Provide the [x, y] coordinate of the cell's center where the given text is located.  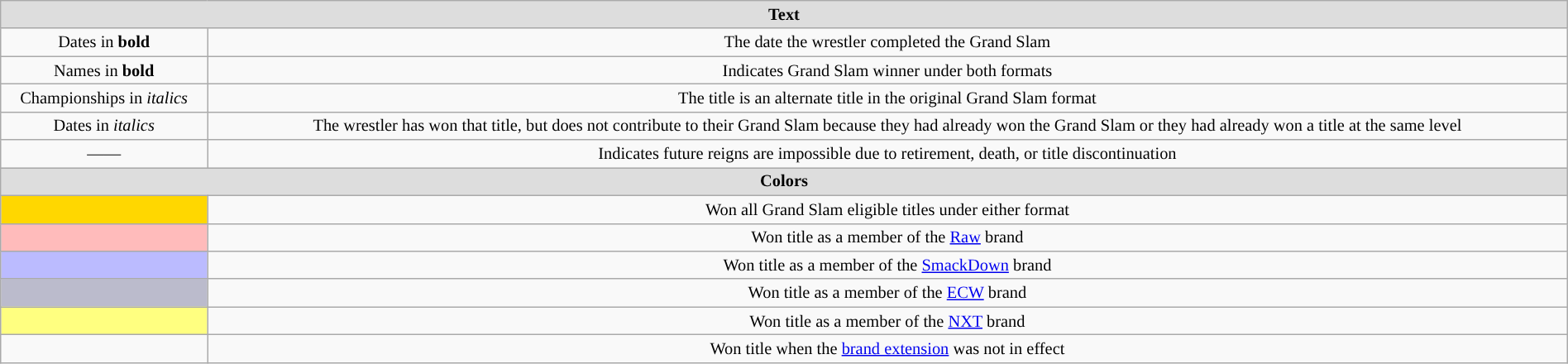
Won all Grand Slam eligible titles under either format [888, 209]
Names in bold [104, 70]
The date the wrestler completed the Grand Slam [888, 42]
Dates in italics [104, 126]
The title is an alternate title in the original Grand Slam format [888, 98]
Indicates future reigns are impossible due to retirement, death, or title discontinuation [888, 154]
Indicates Grand Slam winner under both formats [888, 70]
Won title as a member of the SmackDown brand [888, 265]
Text [784, 14]
Colors [784, 181]
Won title when the brand extension was not in effect [888, 348]
Won title as a member of the ECW brand [888, 293]
Dates in bold [104, 42]
Championships in italics [104, 98]
Won title as a member of the Raw brand [888, 237]
—— [104, 154]
Won title as a member of the NXT brand [888, 321]
